Find where the given text appears and provide that cell's center as [X, Y] coordinate. 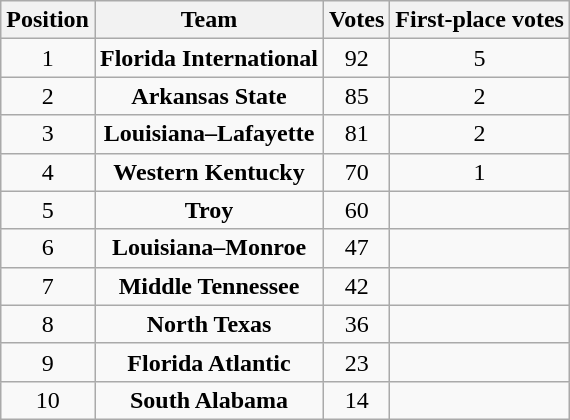
9 [48, 362]
Position [48, 20]
Florida Atlantic [208, 362]
6 [48, 248]
Middle Tennessee [208, 286]
South Alabama [208, 400]
23 [357, 362]
3 [48, 134]
81 [357, 134]
85 [357, 96]
7 [48, 286]
Florida International [208, 58]
Team [208, 20]
70 [357, 172]
4 [48, 172]
Arkansas State [208, 96]
Louisiana–Monroe [208, 248]
10 [48, 400]
Louisiana–Lafayette [208, 134]
14 [357, 400]
60 [357, 210]
First-place votes [480, 20]
Votes [357, 20]
92 [357, 58]
47 [357, 248]
North Texas [208, 324]
Troy [208, 210]
36 [357, 324]
42 [357, 286]
8 [48, 324]
Western Kentucky [208, 172]
